Locate the cell with the specified text and output its (X, Y) center coordinate. 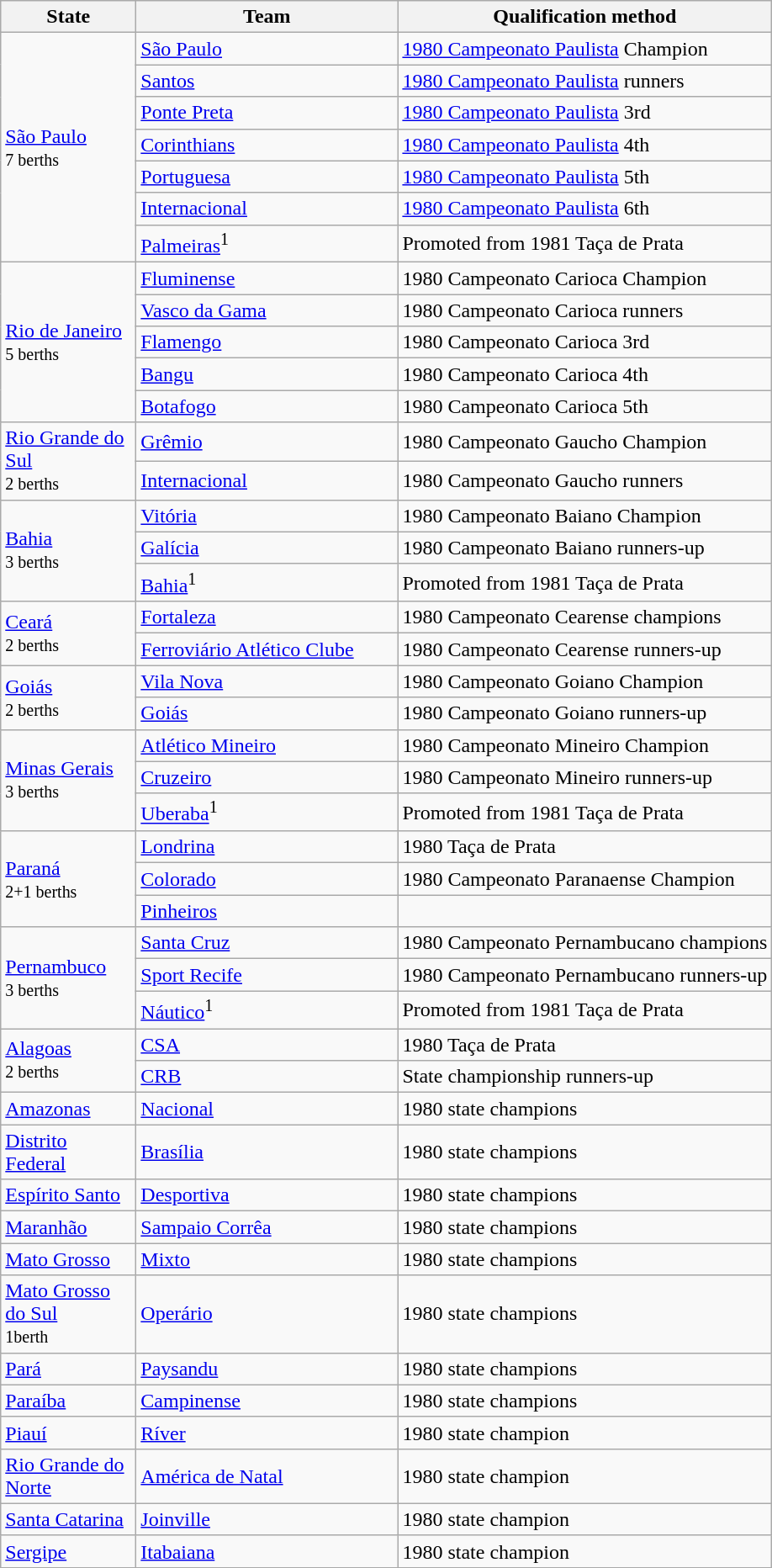
1980 Campeonato Goiano runners-up (585, 713)
1980 Campeonato Carioca 3rd (585, 342)
Ponte Preta (267, 113)
Campinense (267, 1401)
Operário (267, 1314)
1980 Campeonato Paulista runners (585, 81)
Team (267, 17)
1980 Campeonato Baiano Champion (585, 516)
Fluminense (267, 278)
State (69, 17)
1980 Campeonato Paulista 6th (585, 209)
Mato Grosso do Sul1berth (69, 1314)
Ferroviário Atlético Clube (267, 649)
Bangu (267, 374)
São Paulo7 berths (69, 148)
Rio de Janeiro5 berths (69, 342)
Mixto (267, 1259)
Amazonas (69, 1109)
Corinthians (267, 145)
1980 Campeonato Gaucho runners (585, 480)
1980 Campeonato Mineiro runners-up (585, 777)
1980 Campeonato Cearense champions (585, 617)
1980 Campeonato Carioca 5th (585, 406)
Minas Gerais3 berths (69, 781)
Paysandu (267, 1369)
Londrina (267, 847)
Santa Cruz (267, 943)
Pinheiros (267, 911)
Portuguesa (267, 177)
Bahia3 berths (69, 550)
Fortaleza (267, 617)
Paraná2+1 berths (69, 879)
Nacional (267, 1109)
América de Natal (267, 1475)
Vitória (267, 516)
Alagoas 2 berths (69, 1061)
Ceará2 berths (69, 633)
Goiás (267, 713)
1980 Campeonato Goiano Champion (585, 681)
1980 Campeonato Carioca 4th (585, 374)
Ríver (267, 1433)
Vasco da Gama (267, 310)
Rio Grande do Norte (69, 1475)
1980 Campeonato Pernambucano runners-up (585, 975)
Bahia1 (267, 582)
Joinville (267, 1519)
1980 Campeonato Pernambucano champions (585, 943)
Grêmio (267, 442)
Náutico1 (267, 1009)
Espírito Santo (69, 1195)
Santos (267, 81)
Flamengo (267, 342)
Vila Nova (267, 681)
CSA (267, 1045)
Atlético Mineiro (267, 745)
Piauí (69, 1433)
Palmeiras1 (267, 244)
Paraíba (69, 1401)
Sergipe (69, 1551)
1980 Campeonato Gaucho Champion (585, 442)
São Paulo (267, 49)
CRB (267, 1077)
Mato Grosso (69, 1259)
1980 Campeonato Paulista Champion (585, 49)
Distrito Federal (69, 1152)
Goiás2 berths (69, 697)
Botafogo (267, 406)
1980 Campeonato Mineiro Champion (585, 745)
Colorado (267, 879)
1980 Campeonato Carioca Champion (585, 278)
Rio Grande do Sul2 berths (69, 461)
1980 Campeonato Paranaense Champion (585, 879)
1980 Campeonato Paulista 4th (585, 145)
1980 Campeonato Carioca runners (585, 310)
1980 Campeonato Paulista 3rd (585, 113)
Brasília (267, 1152)
Pará (69, 1369)
Desportiva (267, 1195)
Pernambuco 3 berths (69, 977)
Galícia (267, 548)
Sport Recife (267, 975)
Uberaba1 (267, 813)
Itabaiana (267, 1551)
Sampaio Corrêa (267, 1227)
1980 Campeonato Cearense runners-up (585, 649)
1980 Campeonato Paulista 5th (585, 177)
Maranhão (69, 1227)
State championship runners-up (585, 1077)
Qualification method (585, 17)
Cruzeiro (267, 777)
1980 Campeonato Baiano runners-up (585, 548)
Santa Catarina (69, 1519)
